Return [X, Y] of the center of cell containing provided text 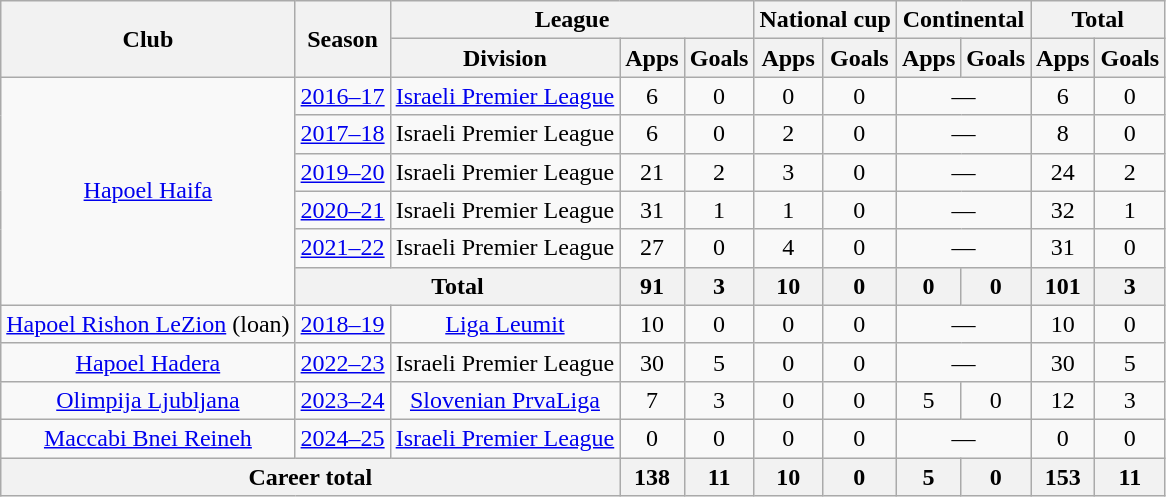
Olimpija Ljubljana [148, 400]
2017–18 [342, 134]
2020–21 [342, 210]
Club [148, 39]
101 [1063, 286]
2018–19 [342, 324]
2024–25 [342, 438]
32 [1063, 210]
7 [652, 400]
153 [1063, 477]
Career total [310, 477]
2016–17 [342, 96]
12 [1063, 400]
Season [342, 39]
2023–24 [342, 400]
National cup [825, 20]
21 [652, 172]
2019–20 [342, 172]
91 [652, 286]
Maccabi Bnei Reineh [148, 438]
Slovenian PrvaLiga [505, 400]
24 [1063, 172]
8 [1063, 134]
2021–22 [342, 248]
Continental [963, 20]
Hapoel Haifa [148, 191]
27 [652, 248]
Division [505, 58]
2022–23 [342, 362]
Hapoel Rishon LeZion (loan) [148, 324]
138 [652, 477]
Liga Leumit [505, 324]
Hapoel Hadera [148, 362]
League [572, 20]
4 [788, 248]
